Identify which cell holds the provided text, then report its (X, Y) central coordinate. 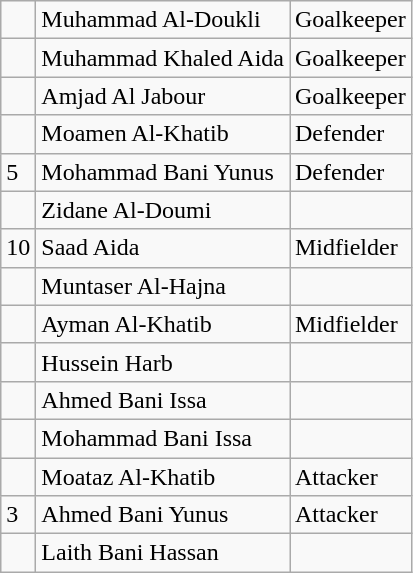
10 (18, 248)
Mohammad Bani Yunus (163, 172)
Zidane Al-Doumi (163, 210)
5 (18, 172)
Laith Bani Hassan (163, 553)
Saad Aida (163, 248)
Ahmed Bani Issa (163, 400)
Hussein Harb (163, 362)
Moamen Al-Khatib (163, 134)
3 (18, 515)
Muntaser Al-Hajna (163, 286)
Muhammad Khaled Aida (163, 58)
Mohammad Bani Issa (163, 438)
Muhammad Al-Doukli (163, 20)
Ayman Al-Khatib (163, 324)
Amjad Al Jabour (163, 96)
Moataz Al-Khatib (163, 477)
Ahmed Bani Yunus (163, 515)
